Detect which cell encompasses the target text, then output its (X, Y) center coordinate. 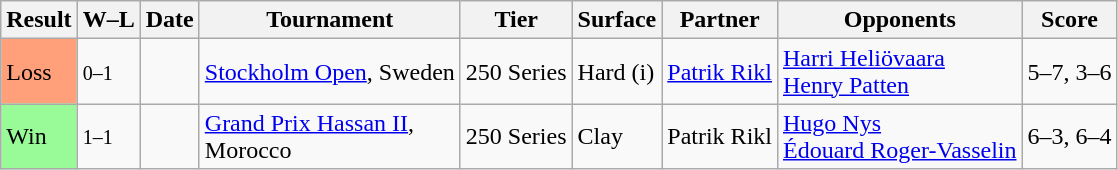
5–7, 3–6 (1070, 72)
Score (1070, 20)
0–1 (108, 72)
Date (170, 20)
Hard (i) (617, 72)
6–3, 6–4 (1070, 136)
Grand Prix Hassan II,Morocco (330, 136)
Harri Heliövaara Henry Patten (900, 72)
1–1 (108, 136)
Hugo Nys Édouard Roger-Vasselin (900, 136)
Tier (516, 20)
Stockholm Open, Sweden (330, 72)
Opponents (900, 20)
Loss (39, 72)
Clay (617, 136)
W–L (108, 20)
Result (39, 20)
Partner (720, 20)
Surface (617, 20)
Win (39, 136)
Tournament (330, 20)
